Pinpoint the cell where the given text exists, returning its (X, Y) midpoint coordinate. 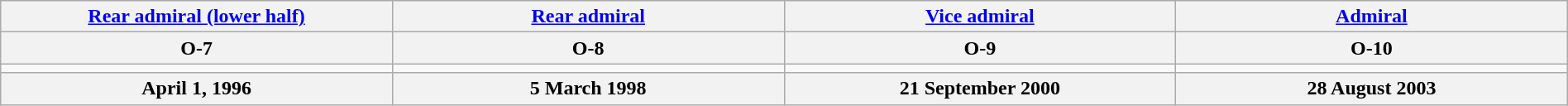
28 August 2003 (1372, 89)
5 March 1998 (588, 89)
Vice admiral (980, 17)
O-9 (980, 48)
21 September 2000 (980, 89)
O-10 (1372, 48)
Rear admiral (588, 17)
April 1, 1996 (197, 89)
Rear admiral (lower half) (197, 17)
O-7 (197, 48)
O-8 (588, 48)
Admiral (1372, 17)
